Identify which cell holds the provided text, then report its (X, Y) central coordinate. 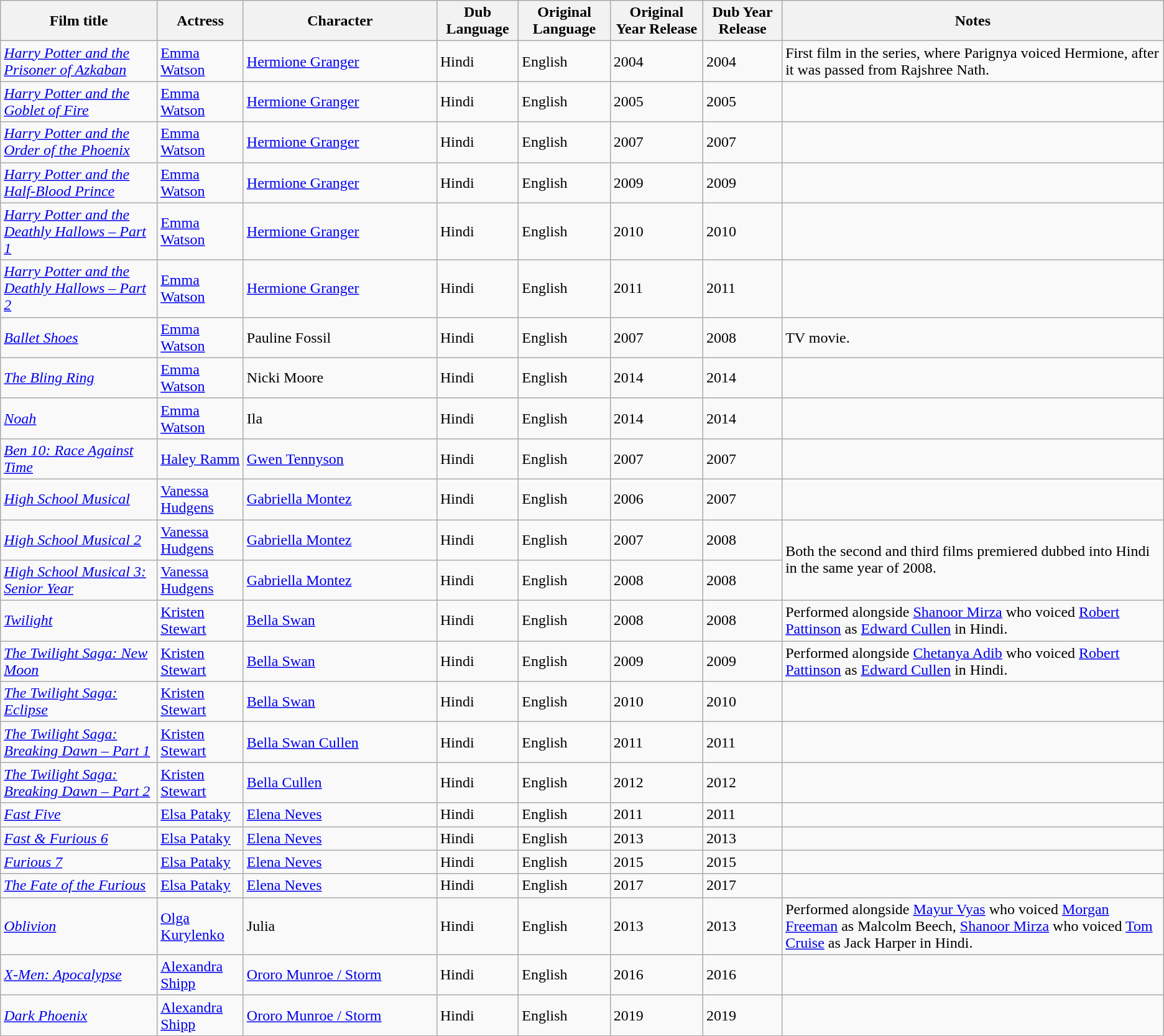
Harry Potter and the Prisoner of Azkaban (79, 61)
Ben 10: Race Against Time (79, 459)
Notes (973, 21)
Gwen Tennyson (339, 459)
Harry Potter and the Goblet of Fire (79, 102)
Haley Ramm (200, 459)
Pauline Fossil (339, 337)
Dub Year Release (742, 21)
X-Men: Apocalypse (79, 975)
Bella Swan Cullen (339, 742)
Original Year Release (657, 21)
Character (339, 21)
The Fate of the Furious (79, 886)
Performed alongside Chetanya Adib who voiced Robert Pattinson as Edward Cullen in Hindi. (973, 662)
Twilight (79, 621)
Fast Five (79, 815)
Ila (339, 418)
Dub Language (478, 21)
Both the second and third films premiered dubbed into Hindi in the same year of 2008. (973, 560)
Original Language (565, 21)
Film title (79, 21)
Furious 7 (79, 862)
Fast & Furious 6 (79, 838)
Dark Phoenix (79, 1015)
Nicki Moore (339, 378)
High School Musical (79, 499)
Bella Cullen (339, 782)
Noah (79, 418)
The Twilight Saga: Eclipse (79, 701)
Julia (339, 926)
High School Musical 3: Senior Year (79, 581)
Olga Kurylenko (200, 926)
Harry Potter and the Deathly Hallows – Part 2 (79, 289)
Oblivion (79, 926)
Harry Potter and the Half-Blood Prince (79, 183)
Harry Potter and the Order of the Phoenix (79, 142)
Performed alongside Mayur Vyas who voiced Morgan Freeman as Malcolm Beech, Shanoor Mirza who voiced Tom Cruise as Jack Harper in Hindi. (973, 926)
Performed alongside Shanoor Mirza who voiced Robert Pattinson as Edward Cullen in Hindi. (973, 621)
TV movie. (973, 337)
The Bling Ring (79, 378)
2006 (657, 499)
First film in the series, where Parignya voiced Hermione, after it was passed from Rajshree Nath. (973, 61)
Actress (200, 21)
High School Musical 2 (79, 540)
Harry Potter and the Deathly Hallows – Part 1 (79, 231)
The Twilight Saga: Breaking Dawn – Part 2 (79, 782)
The Twilight Saga: Breaking Dawn – Part 1 (79, 742)
The Twilight Saga: New Moon (79, 662)
Ballet Shoes (79, 337)
